For the text-containing cell, return its midpoint in [X, Y] coordinate format. 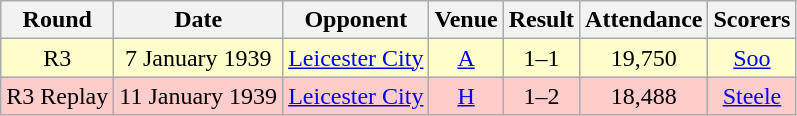
18,488 [644, 96]
Round [58, 20]
H [466, 96]
Venue [466, 20]
Attendance [644, 20]
11 January 1939 [198, 96]
A [466, 58]
1–1 [541, 58]
Opponent [356, 20]
Result [541, 20]
Steele [752, 96]
R3 [58, 58]
7 January 1939 [198, 58]
Date [198, 20]
R3 Replay [58, 96]
Soo [752, 58]
19,750 [644, 58]
Scorers [752, 20]
1–2 [541, 96]
